Capture the cell that displays the provided text and extract its [X, Y] central coordinate. 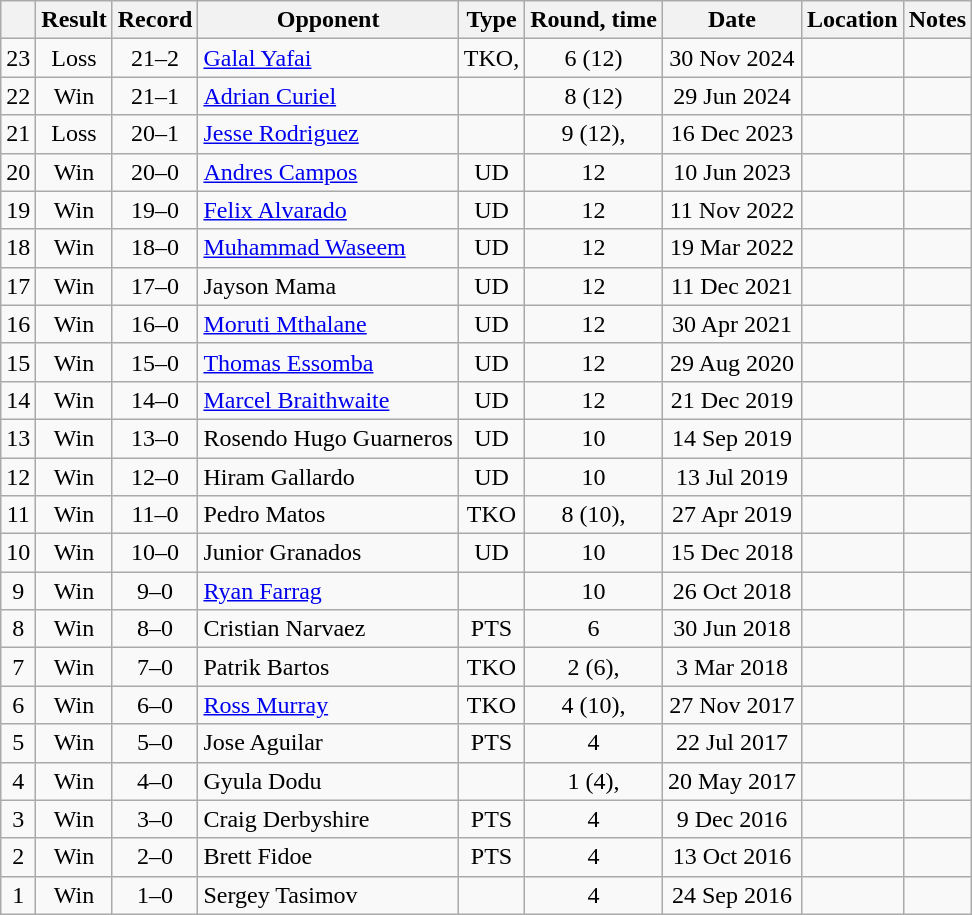
30 Nov 2024 [732, 58]
20–1 [155, 134]
19–0 [155, 210]
Jose Aguilar [328, 743]
Notes [937, 20]
Galal Yafai [328, 58]
Pedro Matos [328, 515]
11–0 [155, 515]
10 Jun 2023 [732, 172]
26 Oct 2018 [732, 591]
13 Jul 2019 [732, 477]
8 (10), [594, 515]
Patrik Bartos [328, 667]
4–0 [155, 781]
Gyula Dodu [328, 781]
Opponent [328, 20]
8 [18, 629]
14–0 [155, 400]
10–0 [155, 553]
3 [18, 819]
18 [18, 248]
TKO, [491, 58]
4 (10), [594, 705]
22 [18, 96]
20 [18, 172]
6–0 [155, 705]
11 Dec 2021 [732, 286]
1 (4), [594, 781]
15 [18, 362]
12–0 [155, 477]
Adrian Curiel [328, 96]
16 Dec 2023 [732, 134]
29 Aug 2020 [732, 362]
5–0 [155, 743]
14 Sep 2019 [732, 438]
Marcel Braithwaite [328, 400]
9 Dec 2016 [732, 819]
8–0 [155, 629]
Rosendo Hugo Guarneros [328, 438]
2 (6), [594, 667]
Felix Alvarado [328, 210]
22 Jul 2017 [732, 743]
Junior Granados [328, 553]
15–0 [155, 362]
19 [18, 210]
3–0 [155, 819]
17 [18, 286]
30 Apr 2021 [732, 324]
11 Nov 2022 [732, 210]
7 [18, 667]
1 [18, 895]
Record [155, 20]
3 Mar 2018 [732, 667]
Craig Derbyshire [328, 819]
21–2 [155, 58]
29 Jun 2024 [732, 96]
20 May 2017 [732, 781]
21–1 [155, 96]
7–0 [155, 667]
Date [732, 20]
16 [18, 324]
24 Sep 2016 [732, 895]
13 [18, 438]
Jayson Mama [328, 286]
Location [852, 20]
2 [18, 857]
9 [18, 591]
21 [18, 134]
14 [18, 400]
Moruti Mthalane [328, 324]
27 Nov 2017 [732, 705]
11 [18, 515]
2–0 [155, 857]
Sergey Tasimov [328, 895]
Ryan Farrag [328, 591]
17–0 [155, 286]
16–0 [155, 324]
19 Mar 2022 [732, 248]
Brett Fidoe [328, 857]
23 [18, 58]
Andres Campos [328, 172]
Result [74, 20]
Round, time [594, 20]
18–0 [155, 248]
Jesse Rodriguez [328, 134]
27 Apr 2019 [732, 515]
13–0 [155, 438]
9 (12), [594, 134]
Type [491, 20]
20–0 [155, 172]
Hiram Gallardo [328, 477]
21 Dec 2019 [732, 400]
Ross Murray [328, 705]
5 [18, 743]
6 (12) [594, 58]
15 Dec 2018 [732, 553]
9–0 [155, 591]
Thomas Essomba [328, 362]
1–0 [155, 895]
8 (12) [594, 96]
30 Jun 2018 [732, 629]
Muhammad Waseem [328, 248]
13 Oct 2016 [732, 857]
Cristian Narvaez [328, 629]
